Determine the (X, Y) coordinate at the center of the cell enclosing the given text.  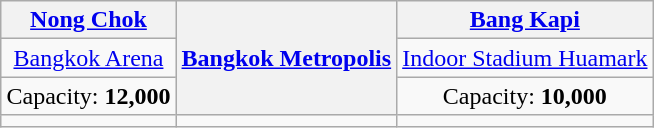
Bangkok Arena (88, 58)
Bangkok Metropolis (286, 58)
Indoor Stadium Huamark (525, 58)
Capacity: 12,000 (88, 96)
Bang Kapi (525, 20)
Nong Chok (88, 20)
Capacity: 10,000 (525, 96)
